Detect which cell encompasses the target text, then output its (x, y) center coordinate. 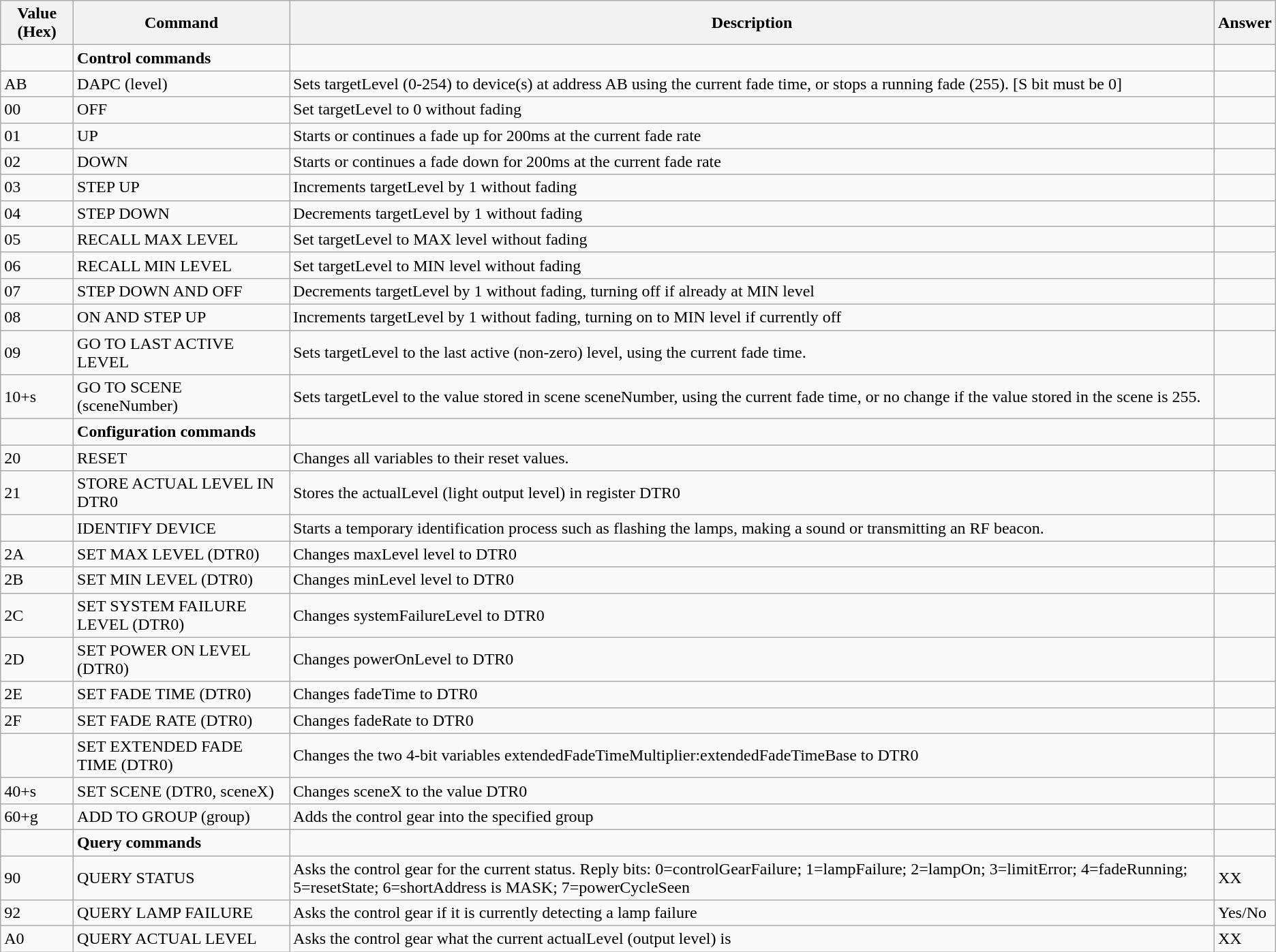
IDENTIFY DEVICE (181, 528)
STORE ACTUAL LEVEL IN DTR0 (181, 493)
00 (37, 110)
Query commands (181, 842)
2E (37, 694)
DOWN (181, 162)
Stores the actualLevel (light output level) in register DTR0 (753, 493)
20 (37, 458)
Value (Hex) (37, 23)
08 (37, 317)
Changes powerOnLevel to DTR0 (753, 660)
Yes/No (1245, 913)
Command (181, 23)
Answer (1245, 23)
Set targetLevel to MIN level without fading (753, 265)
RECALL MAX LEVEL (181, 239)
SET FADE RATE (DTR0) (181, 720)
ON AND STEP UP (181, 317)
60+g (37, 816)
Changes fadeRate to DTR0 (753, 720)
STEP DOWN AND OFF (181, 291)
Starts or continues a fade down for 200ms at the current fade rate (753, 162)
Set targetLevel to 0 without fading (753, 110)
Changes sceneX to the value DTR0 (753, 790)
Asks the control gear what the current actualLevel (output level) is (753, 939)
06 (37, 265)
UP (181, 136)
Increments targetLevel by 1 without fading, turning on to MIN level if currently off (753, 317)
ADD TO GROUP (group) (181, 816)
SET POWER ON LEVEL (DTR0) (181, 660)
04 (37, 213)
Decrements targetLevel by 1 without fading (753, 213)
Configuration commands (181, 432)
Changes fadeTime to DTR0 (753, 694)
SET MAX LEVEL (DTR0) (181, 554)
Asks the control gear if it is currently detecting a lamp failure (753, 913)
STEP UP (181, 187)
Sets targetLevel to the last active (non-zero) level, using the current fade time. (753, 352)
09 (37, 352)
Decrements targetLevel by 1 without fading, turning off if already at MIN level (753, 291)
Description (753, 23)
Adds the control gear into the specified group (753, 816)
A0 (37, 939)
QUERY ACTUAL LEVEL (181, 939)
GO TO SCENE (sceneNumber) (181, 397)
92 (37, 913)
Starts a temporary identification process such as flashing the lamps, making a sound or transmitting an RF beacon. (753, 528)
21 (37, 493)
Sets targetLevel (0-254) to device(s) at address AB using the current fade time, or stops a running fade (255). [S bit must be 0] (753, 84)
2B (37, 580)
07 (37, 291)
SET MIN LEVEL (DTR0) (181, 580)
RECALL MIN LEVEL (181, 265)
03 (37, 187)
05 (37, 239)
RESET (181, 458)
01 (37, 136)
Increments targetLevel by 1 without fading (753, 187)
OFF (181, 110)
90 (37, 878)
SET FADE TIME (DTR0) (181, 694)
02 (37, 162)
2F (37, 720)
10+s (37, 397)
2D (37, 660)
Changes the two 4-bit variables extendedFadeTimeMultiplier:extendedFadeTimeBase to DTR0 (753, 755)
Changes all variables to their reset values. (753, 458)
Set targetLevel to MAX level without fading (753, 239)
SET EXTENDED FADE TIME (DTR0) (181, 755)
GO TO LAST ACTIVE LEVEL (181, 352)
2A (37, 554)
SET SYSTEM FAILURE LEVEL (DTR0) (181, 615)
QUERY LAMP FAILURE (181, 913)
Changes minLevel level to DTR0 (753, 580)
STEP DOWN (181, 213)
Control commands (181, 58)
Sets targetLevel to the value stored in scene sceneNumber, using the current fade time, or no change if the value stored in the scene is 255. (753, 397)
QUERY STATUS (181, 878)
2C (37, 615)
Changes maxLevel level to DTR0 (753, 554)
Changes systemFailureLevel to DTR0 (753, 615)
AB (37, 84)
Starts or continues a fade up for 200ms at the current fade rate (753, 136)
DAPC (level) (181, 84)
40+s (37, 790)
SET SCENE (DTR0, sceneX) (181, 790)
